Return [x, y] of the center of cell containing provided text 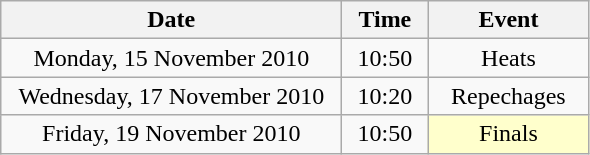
Repechages [508, 96]
Friday, 19 November 2010 [172, 134]
Wednesday, 17 November 2010 [172, 96]
Monday, 15 November 2010 [172, 58]
Heats [508, 58]
Event [508, 20]
10:20 [385, 96]
Finals [508, 134]
Date [172, 20]
Time [385, 20]
